Determine the (X, Y) coordinate at the center of the cell enclosing the given text.  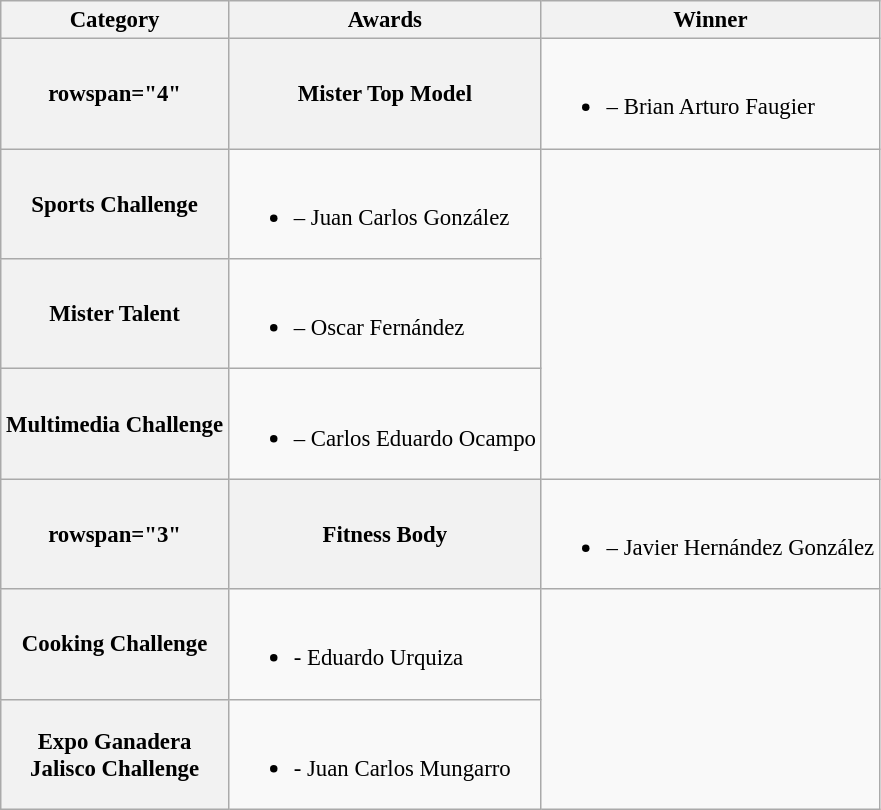
Expo GanaderaJalisco Challenge (115, 754)
- Eduardo Urquiza (384, 644)
Awards (384, 20)
Mister Talent (115, 314)
Category (115, 20)
- Juan Carlos Mungarro (384, 754)
Winner (710, 20)
Mister Top Model (384, 94)
Sports Challenge (115, 204)
rowspan="4" (115, 94)
– Juan Carlos González (384, 204)
– Carlos Eduardo Ocampo (384, 424)
– Javier Hernández González (710, 534)
– Oscar Fernández (384, 314)
Fitness Body (384, 534)
– Brian Arturo Faugier (710, 94)
Cooking Challenge (115, 644)
Multimedia Challenge (115, 424)
rowspan="3" (115, 534)
